Return [X, Y] of the center of cell containing provided text 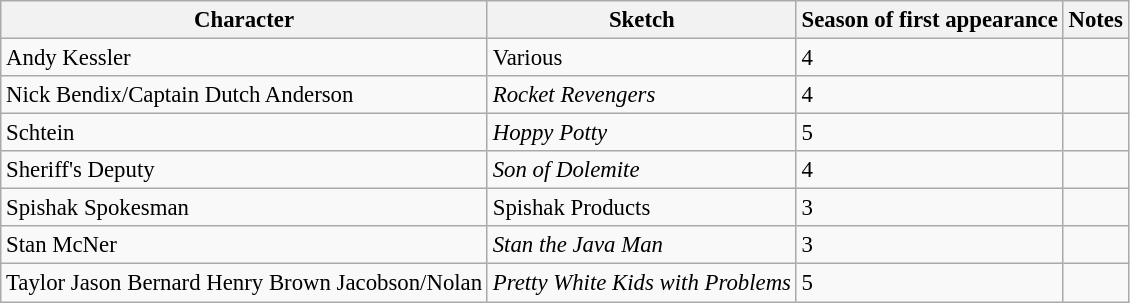
Stan the Java Man [642, 245]
Pretty White Kids with Problems [642, 283]
Spishak Products [642, 208]
Stan McNer [244, 245]
Season of first appearance [930, 20]
Rocket Revengers [642, 95]
Notes [1096, 20]
Sheriff's Deputy [244, 170]
Various [642, 58]
Son of Dolemite [642, 170]
Nick Bendix/Captain Dutch Anderson [244, 95]
Hoppy Potty [642, 133]
Taylor Jason Bernard Henry Brown Jacobson/Nolan [244, 283]
Character [244, 20]
Sketch [642, 20]
Spishak Spokesman [244, 208]
Andy Kessler [244, 58]
Schtein [244, 133]
